Locate the cell with the specified text and output its [X, Y] center coordinate. 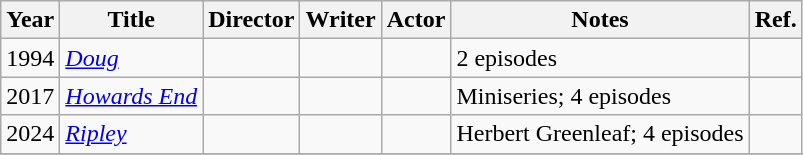
Ripley [132, 134]
1994 [30, 58]
2 episodes [600, 58]
Year [30, 20]
Title [132, 20]
Director [252, 20]
Howards End [132, 96]
Miniseries; 4 episodes [600, 96]
2017 [30, 96]
2024 [30, 134]
Doug [132, 58]
Ref. [776, 20]
Notes [600, 20]
Actor [416, 20]
Herbert Greenleaf; 4 episodes [600, 134]
Writer [340, 20]
